Detect which cell encompasses the target text, then output its [X, Y] center coordinate. 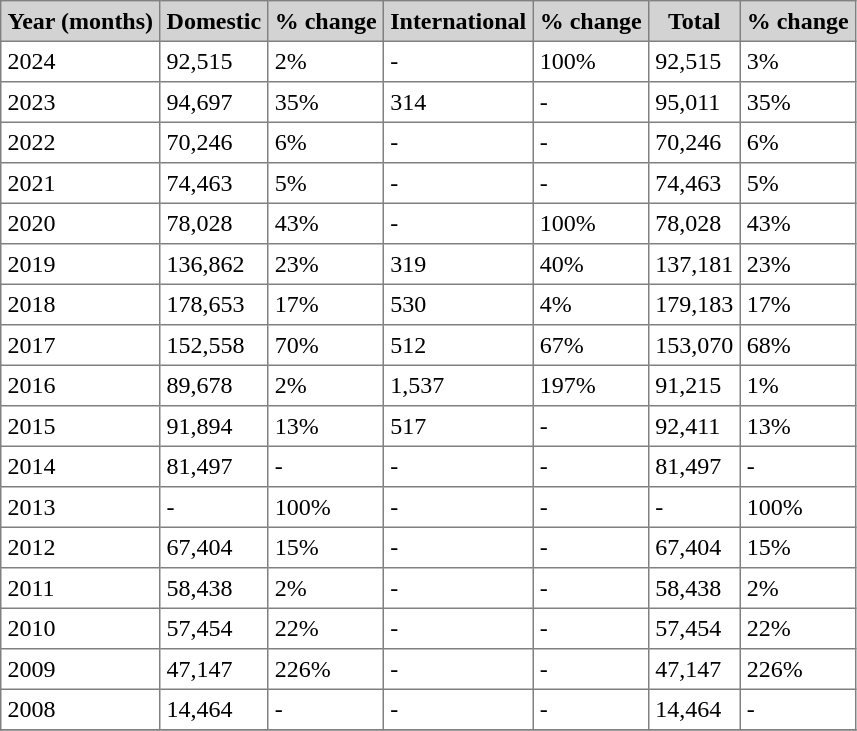
2016 [80, 385]
2014 [80, 466]
153,070 [694, 345]
4% [591, 304]
178,653 [214, 304]
314 [458, 102]
136,862 [214, 264]
2012 [80, 547]
91,894 [214, 426]
152,558 [214, 345]
2019 [80, 264]
530 [458, 304]
1% [798, 385]
40% [591, 264]
67% [591, 345]
2010 [80, 628]
512 [458, 345]
89,678 [214, 385]
2022 [80, 142]
517 [458, 426]
2021 [80, 183]
92,411 [694, 426]
Total [694, 21]
91,215 [694, 385]
2013 [80, 507]
197% [591, 385]
2024 [80, 61]
2011 [80, 588]
1,537 [458, 385]
137,181 [694, 264]
2017 [80, 345]
319 [458, 264]
95,011 [694, 102]
International [458, 21]
2009 [80, 669]
2015 [80, 426]
68% [798, 345]
2020 [80, 223]
179,183 [694, 304]
70% [326, 345]
Domestic [214, 21]
2018 [80, 304]
94,697 [214, 102]
Year (months) [80, 21]
3% [798, 61]
2008 [80, 709]
2023 [80, 102]
